Capture the cell that displays the provided text and extract its [X, Y] central coordinate. 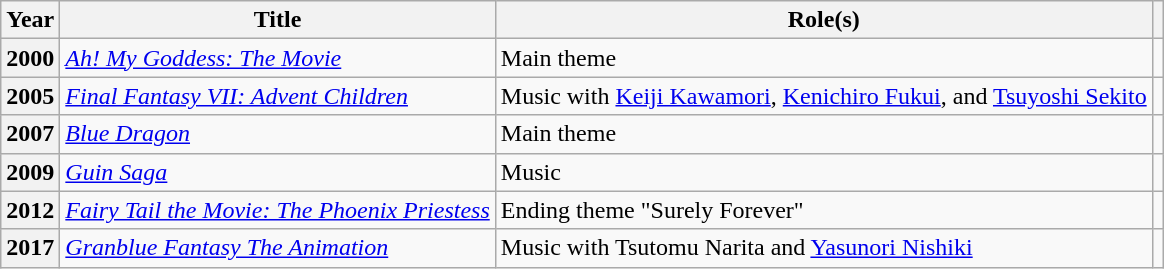
Role(s) [824, 20]
Ah! My Goddess: The Movie [278, 58]
2000 [30, 58]
Granblue Fantasy The Animation [278, 248]
2005 [30, 96]
Music with Keiji Kawamori, Kenichiro Fukui, and Tsuyoshi Sekito [824, 96]
Blue Dragon [278, 134]
Fairy Tail the Movie: The Phoenix Priestess [278, 210]
2007 [30, 134]
2017 [30, 248]
Music [824, 172]
Final Fantasy VII: Advent Children [278, 96]
Title [278, 20]
Guin Saga [278, 172]
Ending theme "Surely Forever" [824, 210]
Year [30, 20]
Music with Tsutomu Narita and Yasunori Nishiki [824, 248]
2009 [30, 172]
2012 [30, 210]
